Extract the (x, y) coordinate from the center of the cell holding the provided text.  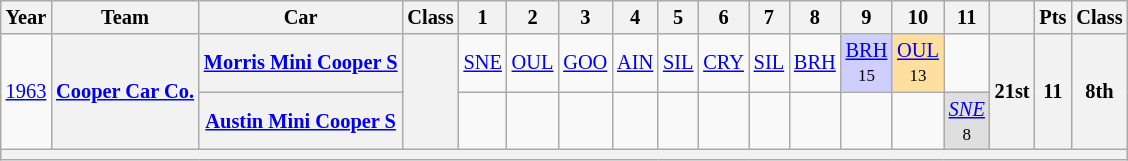
SNE (483, 63)
Pts (1052, 17)
Cooper Car Co. (125, 92)
BRH (815, 63)
AIN (635, 63)
7 (769, 17)
OUL (533, 63)
Team (125, 17)
6 (723, 17)
SNE8 (967, 121)
Austin Mini Cooper S (301, 121)
8th (1099, 92)
1963 (26, 92)
4 (635, 17)
9 (867, 17)
BRH15 (867, 63)
Morris Mini Cooper S (301, 63)
5 (678, 17)
10 (918, 17)
CRY (723, 63)
GOO (585, 63)
3 (585, 17)
8 (815, 17)
Car (301, 17)
2 (533, 17)
1 (483, 17)
21st (1012, 92)
OUL13 (918, 63)
Year (26, 17)
